From the cell containing the given text, extract its center point as [x, y] coordinate. 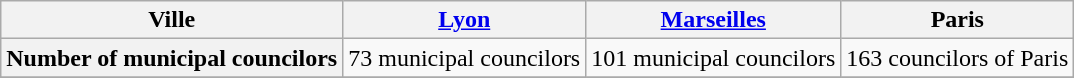
Ville [172, 20]
Paris [958, 20]
101 municipal councilors [714, 58]
73 municipal councilors [464, 58]
Marseilles [714, 20]
Lyon [464, 20]
Number of municipal councilors [172, 58]
163 councilors of Paris [958, 58]
